Extract the [x, y] coordinate from the center of the cell holding the provided text.  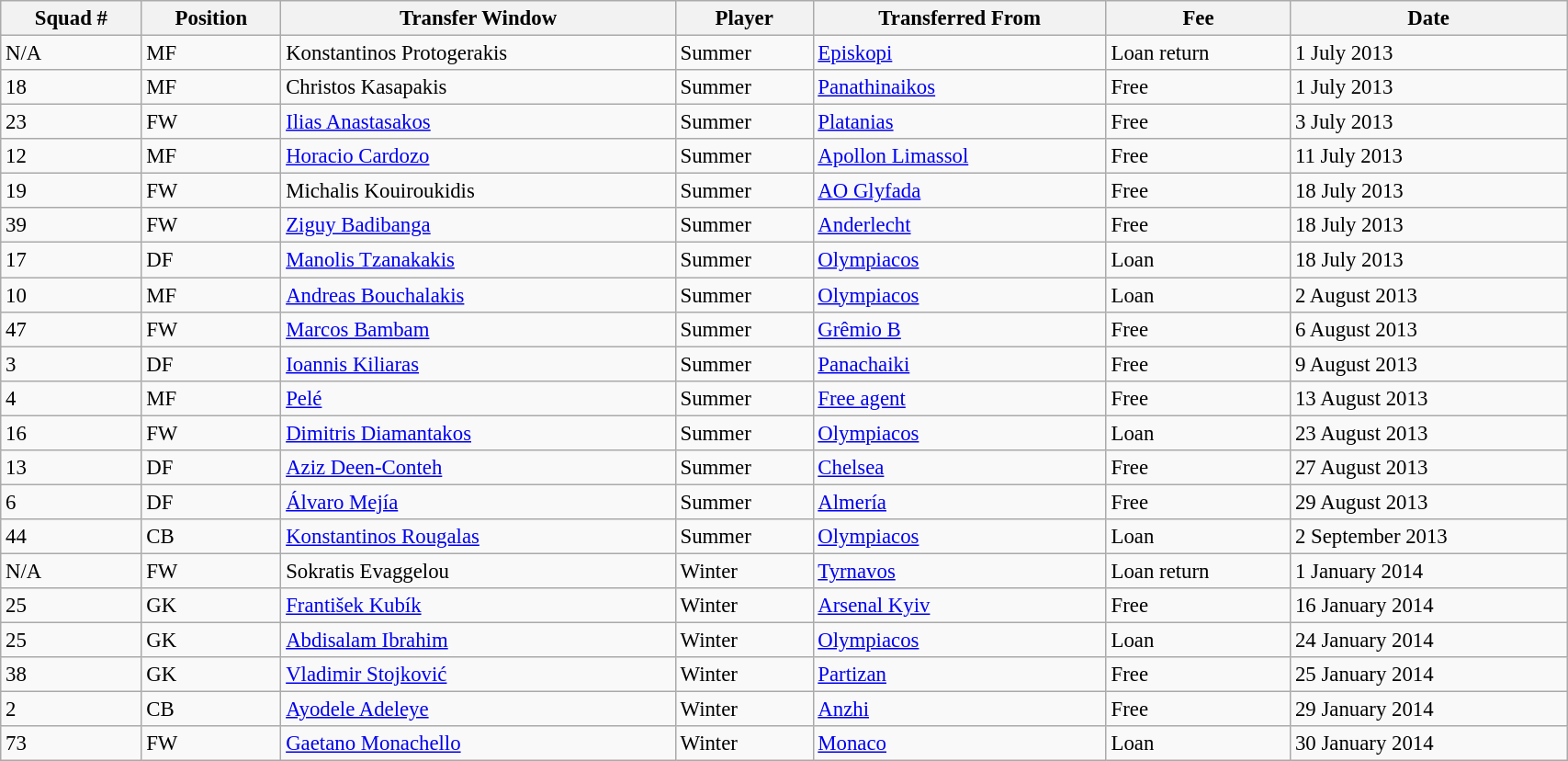
Anderlecht [959, 225]
2 [72, 710]
Arsenal Kyiv [959, 606]
Player [744, 18]
Sokratis Evaggelou [478, 571]
Grêmio B [959, 329]
19 [72, 191]
Date [1429, 18]
11 July 2013 [1429, 156]
Aziz Deen-Conteh [478, 468]
Position [211, 18]
23 [72, 122]
13 [72, 468]
Marcos Bambam [478, 329]
Horacio Cardozo [478, 156]
29 January 2014 [1429, 710]
18 [72, 87]
25 January 2014 [1429, 675]
3 [72, 364]
23 August 2013 [1429, 433]
30 January 2014 [1429, 744]
Almería [959, 502]
Ilias Anastasakos [478, 122]
29 August 2013 [1429, 502]
2 September 2013 [1429, 537]
Dimitris Diamantakos [478, 433]
6 August 2013 [1429, 329]
Chelsea [959, 468]
Vladimir Stojković [478, 675]
Abdisalam Ibrahim [478, 641]
Tyrnavos [959, 571]
Manolis Tzanakakis [478, 260]
Transferred From [959, 18]
Konstantinos Protogerakis [478, 53]
24 January 2014 [1429, 641]
Christos Kasapakis [478, 87]
Ziguy Badibanga [478, 225]
František Kubík [478, 606]
27 August 2013 [1429, 468]
16 [72, 433]
12 [72, 156]
Squad # [72, 18]
39 [72, 225]
9 August 2013 [1429, 364]
17 [72, 260]
Anzhi [959, 710]
Gaetano Monachello [478, 744]
Andreas Bouchalakis [478, 295]
Panathinaikos [959, 87]
Ayodele Adeleye [478, 710]
Michalis Kouiroukidis [478, 191]
Apollon Limassol [959, 156]
10 [72, 295]
Free agent [959, 398]
Transfer Window [478, 18]
Platanias [959, 122]
Episkopi [959, 53]
73 [72, 744]
44 [72, 537]
Panachaiki [959, 364]
Fee [1198, 18]
Ioannis Kiliaras [478, 364]
Partizan [959, 675]
2 August 2013 [1429, 295]
Pelé [478, 398]
6 [72, 502]
16 January 2014 [1429, 606]
Konstantinos Rougalas [478, 537]
Álvaro Mejía [478, 502]
Monaco [959, 744]
1 January 2014 [1429, 571]
47 [72, 329]
38 [72, 675]
AO Glyfada [959, 191]
13 August 2013 [1429, 398]
3 July 2013 [1429, 122]
4 [72, 398]
